Search for the cell housing the specified text and yield its [X, Y] center coordinate. 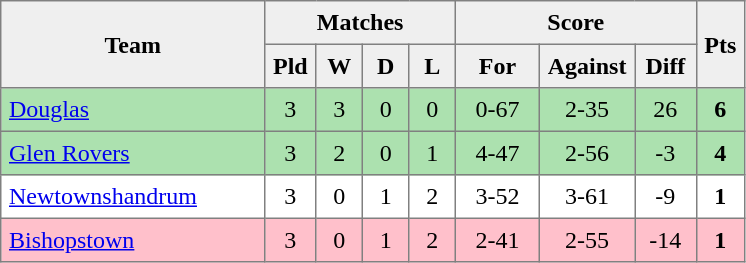
2-55 [586, 240]
2-56 [586, 153]
2-41 [497, 240]
26 [666, 110]
3-61 [586, 197]
For [497, 66]
6 [720, 110]
Diff [666, 66]
D [385, 66]
-3 [666, 153]
3-52 [497, 197]
Against [586, 66]
Bishopstown [133, 240]
Douglas [133, 110]
Score [576, 23]
4-47 [497, 153]
Matches [360, 23]
-14 [666, 240]
Pts [720, 44]
0-67 [497, 110]
-9 [666, 197]
4 [720, 153]
Pld [290, 66]
Glen Rovers [133, 153]
2-35 [586, 110]
L [432, 66]
W [339, 66]
Team [133, 44]
Newtownshandrum [133, 197]
